Pinpoint the cell where the given text exists, returning its [x, y] midpoint coordinate. 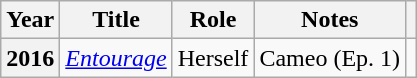
Entourage [116, 58]
Cameo (Ep. 1) [330, 58]
Role [213, 20]
Title [116, 20]
Year [30, 20]
Notes [330, 20]
Herself [213, 58]
2016 [30, 58]
